Return the (X, Y) coordinate for the center point of the cell that contains the specified text.  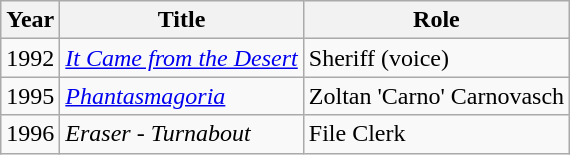
Zoltan 'Carno' Carnovasch (436, 96)
Phantasmagoria (182, 96)
1996 (30, 134)
Role (436, 20)
Eraser - Turnabout (182, 134)
Year (30, 20)
Title (182, 20)
It Came from the Desert (182, 58)
File Clerk (436, 134)
Sheriff (voice) (436, 58)
1995 (30, 96)
1992 (30, 58)
